Capture the cell that displays the provided text and extract its (x, y) central coordinate. 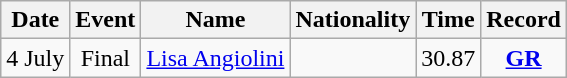
Date (36, 20)
Name (216, 20)
Lisa Angiolini (216, 58)
Nationality (353, 20)
Record (524, 20)
Time (448, 20)
30.87 (448, 58)
GR (524, 58)
Event (106, 20)
Final (106, 58)
4 July (36, 58)
